Determine the [X, Y] coordinate at the center of the cell enclosing the given text.  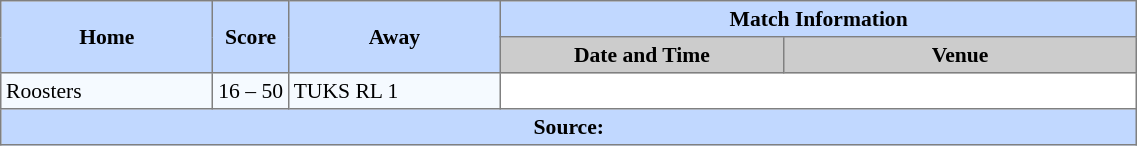
Source: [569, 127]
Score [251, 37]
Venue [960, 55]
Match Information [818, 19]
TUKS RL 1 [394, 91]
16 – 50 [251, 91]
Roosters [107, 91]
Home [107, 37]
Date and Time [642, 55]
Away [394, 37]
